Search for the cell housing the specified text and yield its [x, y] center coordinate. 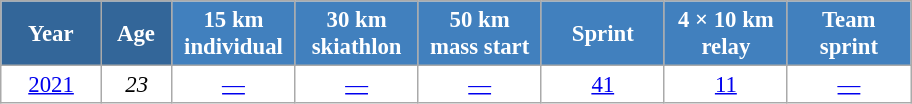
41 [602, 85]
Sprint [602, 34]
4 × 10 km relay [726, 34]
11 [726, 85]
Team sprint [848, 34]
Age [136, 34]
Year [52, 34]
50 km mass start [480, 34]
2021 [52, 85]
15 km individual [234, 34]
23 [136, 85]
30 km skiathlon [356, 34]
